Find where the given text appears and provide that cell's center as [x, y] coordinate. 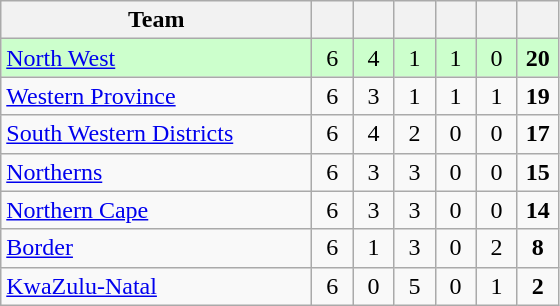
15 [538, 172]
Northern Cape [156, 210]
20 [538, 58]
19 [538, 96]
8 [538, 248]
Western Province [156, 96]
Team [156, 20]
South Western Districts [156, 134]
14 [538, 210]
KwaZulu-Natal [156, 286]
North West [156, 58]
17 [538, 134]
Northerns [156, 172]
Border [156, 248]
5 [414, 286]
